Provide the (x, y) coordinate of the cell's center where the given text is located.  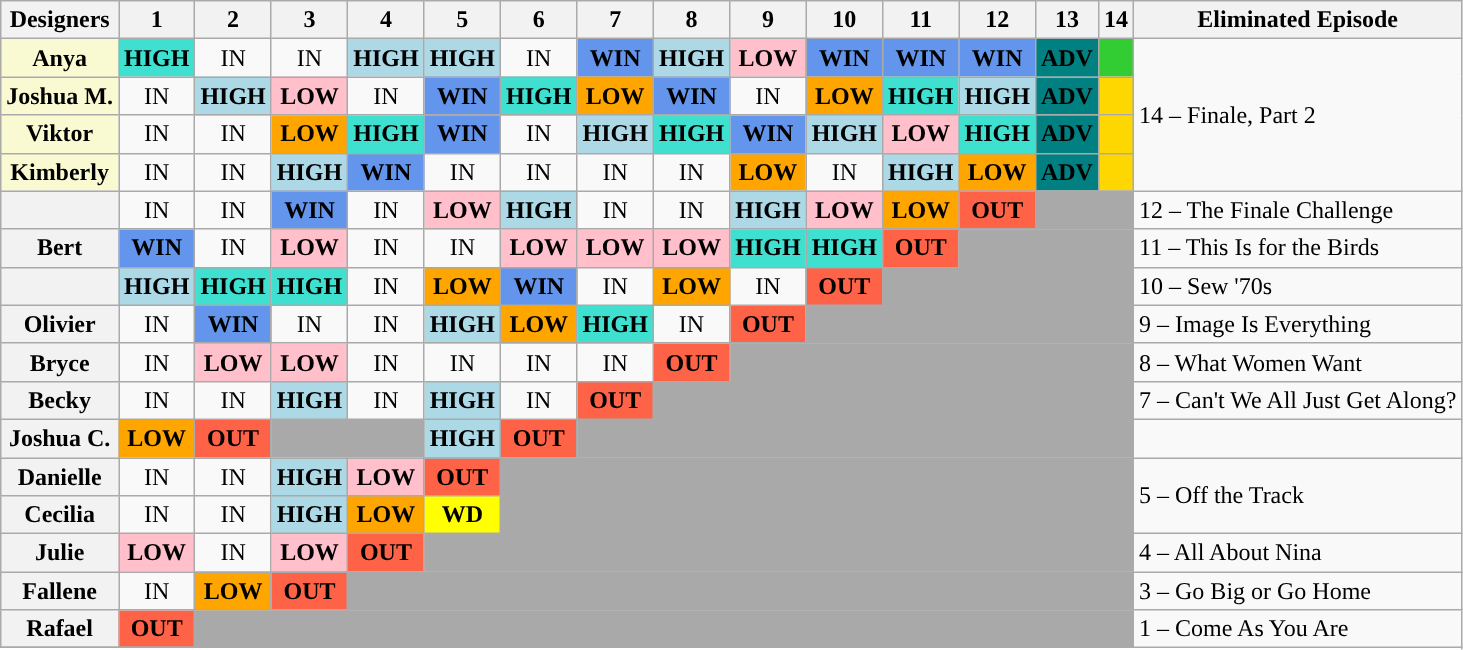
3 (309, 20)
3 – Go Big or Go Home (1298, 591)
7 (615, 20)
WD (462, 515)
Kimberly (60, 172)
Designers (60, 20)
Eliminated Episode (1298, 20)
Rafael (60, 629)
Becky (60, 400)
7 – Can't We All Just Get Along? (1298, 400)
12 (997, 20)
Joshua M. (60, 96)
9 (768, 20)
5 (462, 20)
8 – What Women Want (1298, 362)
14 – Finale, Part 2 (1298, 115)
Danielle (60, 477)
12 – The Finale Challenge (1298, 210)
4 – All About Nina (1298, 553)
14 (1116, 20)
8 (691, 20)
Viktor (60, 134)
9 – Image Is Everything (1298, 324)
11 (921, 20)
Olivier (60, 324)
Anya (60, 58)
10 (844, 20)
Cecilia (60, 515)
13 (1066, 20)
10 – Sew '70s (1298, 286)
1 – Come As You Are (1298, 629)
Julie (60, 553)
Fallene (60, 591)
Bert (60, 248)
Joshua C. (60, 438)
4 (386, 20)
6 (539, 20)
Bryce (60, 362)
1 (156, 20)
2 (233, 20)
11 – This Is for the Birds (1298, 248)
5 – Off the Track (1298, 496)
